Scan for the cell matching the given text and deliver its (x, y) coordinate at center. 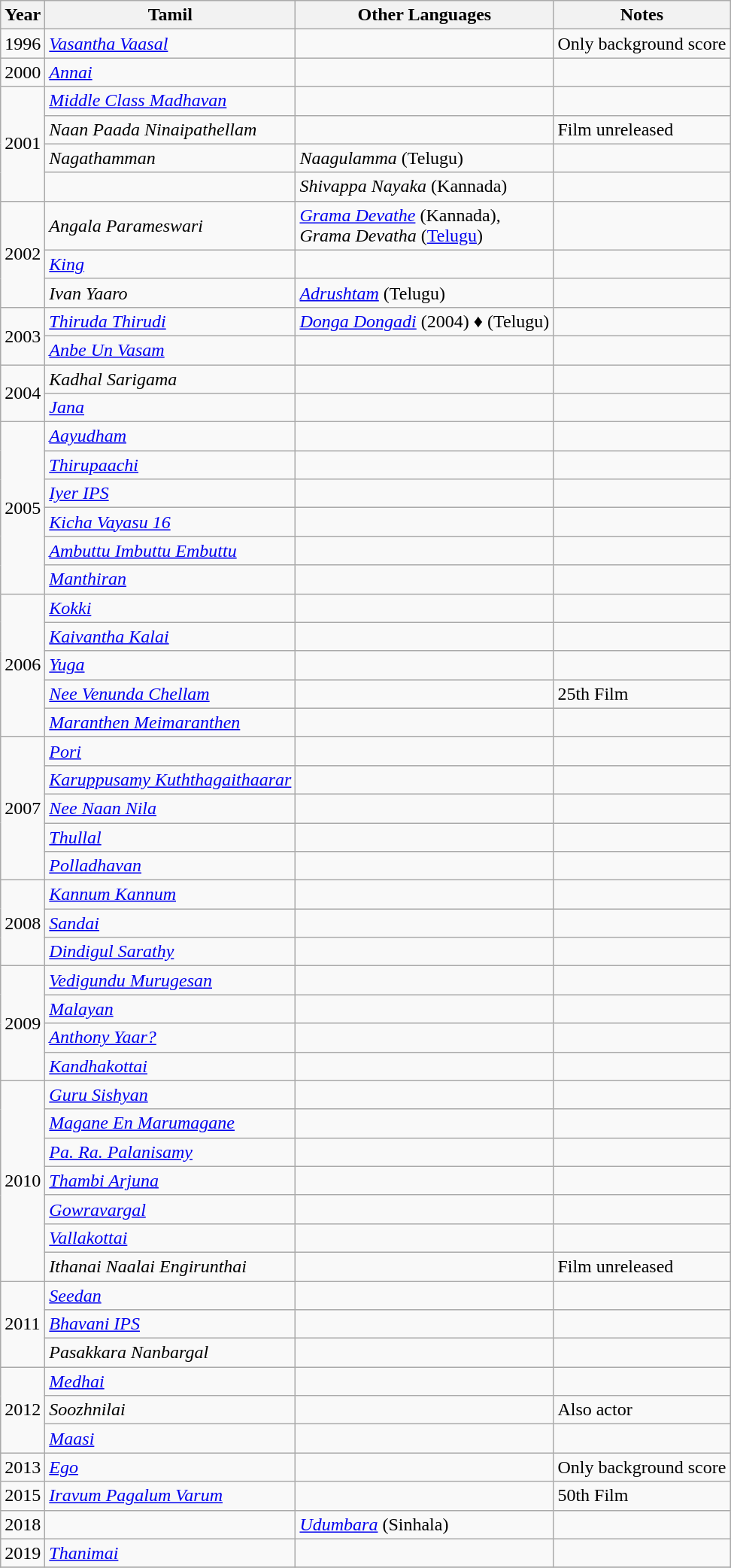
Guru Sishyan (170, 1095)
2010 (23, 1181)
Udumbara (Sinhala) (424, 1524)
Manthiran (170, 579)
Tamil (170, 15)
2000 (23, 72)
Yuga (170, 665)
Kandhakottai (170, 1066)
Polladhavan (170, 866)
Ivan Yaaro (170, 293)
Magane En Marumagane (170, 1123)
Gowravargal (170, 1209)
King (170, 264)
2011 (23, 1323)
2008 (23, 923)
Thullal (170, 837)
50th Film (642, 1496)
Ithanai Naalai Engirunthai (170, 1266)
Karuppusamy Kuththagaithaarar (170, 779)
Thambi Arjuna (170, 1181)
Iravum Pagalum Varum (170, 1496)
2012 (23, 1410)
Annai (170, 72)
Thiruda Thirudi (170, 321)
Kokki (170, 608)
Aayudham (170, 436)
Kicha Vayasu 16 (170, 522)
Malayan (170, 1009)
Naan Paada Ninaipathellam (170, 129)
Soozhnilai (170, 1410)
2005 (23, 508)
Also actor (642, 1410)
Adrushtam (Telugu) (424, 293)
Nee Venunda Chellam (170, 694)
Pori (170, 751)
Ambuttu Imbuttu Embuttu (170, 551)
Thirupaachi (170, 465)
Seedan (170, 1295)
Kadhal Sarigama (170, 378)
Notes (642, 15)
2002 (23, 254)
Pasakkara Nanbargal (170, 1353)
Medhai (170, 1381)
2018 (23, 1524)
Maranthen Meimaranthen (170, 722)
2013 (23, 1467)
Ego (170, 1467)
Vasantha Vaasal (170, 44)
2006 (23, 665)
Shivappa Nayaka (Kannada) (424, 187)
Dindigul Sarathy (170, 952)
25th Film (642, 694)
Year (23, 15)
2015 (23, 1496)
Donga Dongadi (2004) ♦ (Telugu) (424, 321)
2019 (23, 1553)
2007 (23, 808)
Anthony Yaar? (170, 1038)
Nee Naan Nila (170, 808)
Maasi (170, 1439)
Iyer IPS (170, 494)
Vallakottai (170, 1238)
2009 (23, 1023)
Nagathamman (170, 158)
2003 (23, 336)
Pa. Ra. Palanisamy (170, 1152)
Middle Class Madhavan (170, 101)
2001 (23, 144)
2004 (23, 393)
Kannum Kannum (170, 895)
1996 (23, 44)
Other Languages (424, 15)
Thanimai (170, 1553)
Grama Devathe (Kannada),Grama Devatha (Telugu) (424, 226)
Anbe Un Vasam (170, 350)
Angala Parameswari (170, 226)
Kaivantha Kalai (170, 637)
Bhavani IPS (170, 1324)
Sandai (170, 923)
Naagulamma (Telugu) (424, 158)
Jana (170, 408)
Vedigundu Murugesan (170, 980)
